Determine the (X, Y) coordinate at the center of the cell enclosing the given text.  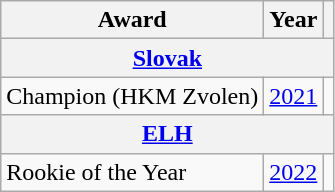
ELH (168, 134)
Slovak (168, 58)
Champion (HKM Zvolen) (132, 96)
2021 (294, 96)
2022 (294, 172)
Rookie of the Year (132, 172)
Year (294, 20)
Award (132, 20)
